Detect which cell encompasses the target text, then output its [X, Y] center coordinate. 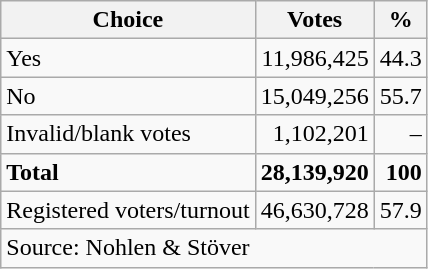
Total [128, 172]
1,102,201 [314, 134]
55.7 [400, 96]
44.3 [400, 58]
46,630,728 [314, 210]
Invalid/blank votes [128, 134]
11,986,425 [314, 58]
Source: Nohlen & Stöver [214, 248]
Votes [314, 20]
– [400, 134]
Choice [128, 20]
100 [400, 172]
15,049,256 [314, 96]
57.9 [400, 210]
% [400, 20]
No [128, 96]
Yes [128, 58]
Registered voters/turnout [128, 210]
28,139,920 [314, 172]
